From the cell containing the given text, extract its center point as [X, Y] coordinate. 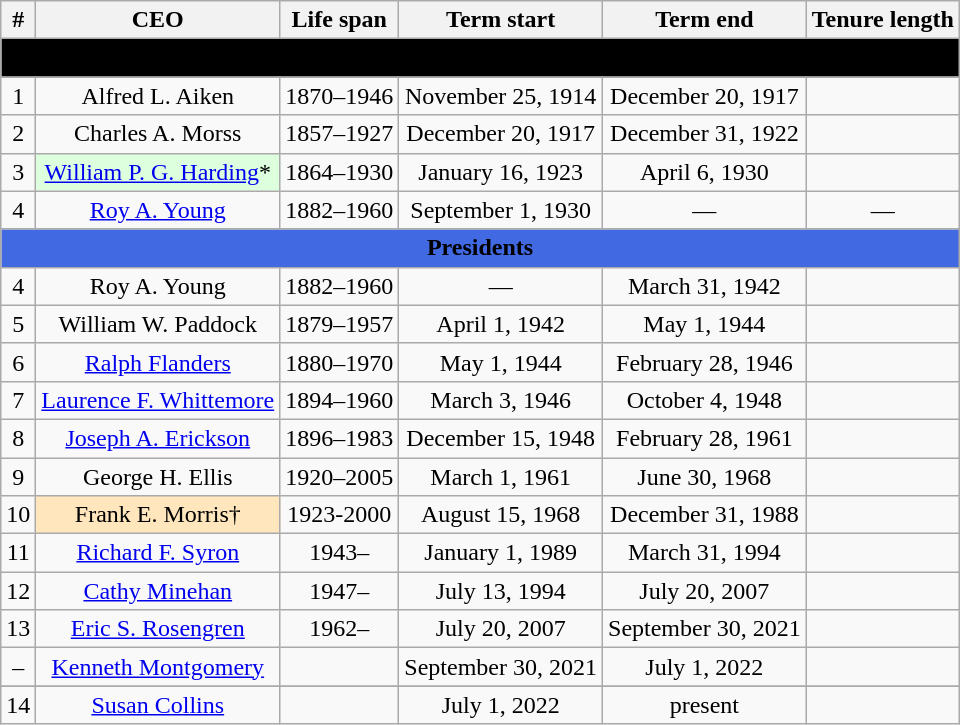
– [18, 667]
1920–2005 [340, 477]
1 [18, 96]
7 [18, 400]
Presidents [480, 248]
1943– [340, 553]
April 6, 1930 [705, 172]
February 28, 1946 [705, 362]
January 16, 1923 [501, 172]
December 31, 1988 [705, 515]
1880–1970 [340, 362]
George H. Ellis [158, 477]
Tenure length [882, 20]
2 [18, 134]
present [705, 705]
June 30, 1968 [705, 477]
Alfred L. Aiken [158, 96]
March 1, 1961 [501, 477]
3 [18, 172]
1962– [340, 629]
11 [18, 553]
10 [18, 515]
Cathy Minehan [158, 591]
5 [18, 324]
12 [18, 591]
1947– [340, 591]
Term start [501, 20]
1870–1946 [340, 96]
Charles A. Morss [158, 134]
Frank E. Morris† [158, 515]
Governors [480, 58]
Richard F. Syron [158, 553]
March 3, 1946 [501, 400]
March 31, 1942 [705, 286]
14 [18, 705]
Life span [340, 20]
November 25, 1914 [501, 96]
Joseph A. Erickson [158, 438]
1894–1960 [340, 400]
December 15, 1948 [501, 438]
December 31, 1922 [705, 134]
1879–1957 [340, 324]
January 1, 1989 [501, 553]
William W. Paddock [158, 324]
Susan Collins [158, 705]
Term end [705, 20]
July 13, 1994 [501, 591]
Laurence F. Whittemore [158, 400]
6 [18, 362]
1923-2000 [340, 515]
September 1, 1930 [501, 210]
October 4, 1948 [705, 400]
CEO [158, 20]
1896–1983 [340, 438]
March 31, 1994 [705, 553]
April 1, 1942 [501, 324]
Ralph Flanders [158, 362]
August 15, 1968 [501, 515]
13 [18, 629]
# [18, 20]
Eric S. Rosengren [158, 629]
8 [18, 438]
1864–1930 [340, 172]
Kenneth Montgomery [158, 667]
1857–1927 [340, 134]
February 28, 1961 [705, 438]
9 [18, 477]
William P. G. Harding* [158, 172]
